Capture the cell that displays the provided text and extract its (X, Y) central coordinate. 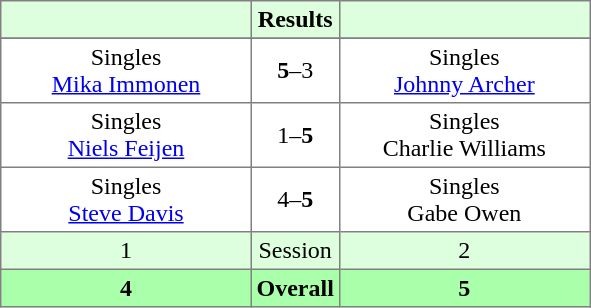
SinglesCharlie Williams (464, 135)
5–3 (295, 70)
Results (295, 20)
4 (126, 288)
SinglesGabe Owen (464, 199)
Session (295, 251)
Overall (295, 288)
1–5 (295, 135)
SinglesNiels Feijen (126, 135)
SinglesMika Immonen (126, 70)
1 (126, 251)
2 (464, 251)
SinglesJohnny Archer (464, 70)
5 (464, 288)
4–5 (295, 199)
SinglesSteve Davis (126, 199)
